Return the [x, y] coordinate for the center point of the cell that contains the specified text.  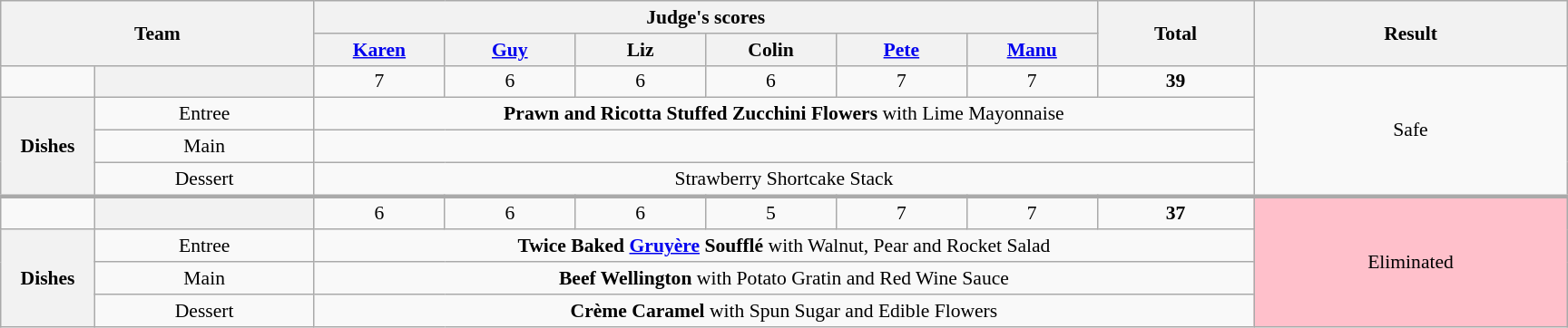
Guy [510, 50]
5 [771, 212]
Karen [379, 50]
Result [1410, 33]
Safe [1410, 130]
Liz [641, 50]
Pete [901, 50]
Manu [1032, 50]
Crème Caramel with Spun Sugar and Edible Flowers [784, 311]
Prawn and Ricotta Stuffed Zucchini Flowers with Lime Mayonnaise [784, 114]
Beef Wellington with Potato Gratin and Red Wine Sauce [784, 278]
Team [158, 33]
Total [1176, 33]
39 [1176, 82]
Colin [771, 50]
Judge's scores [706, 17]
37 [1176, 212]
Twice Baked Gruyère Soufflé with Walnut, Pear and Rocket Salad [784, 246]
Eliminated [1410, 261]
Strawberry Shortcake Stack [784, 179]
